Search for the cell housing the specified text and yield its (x, y) center coordinate. 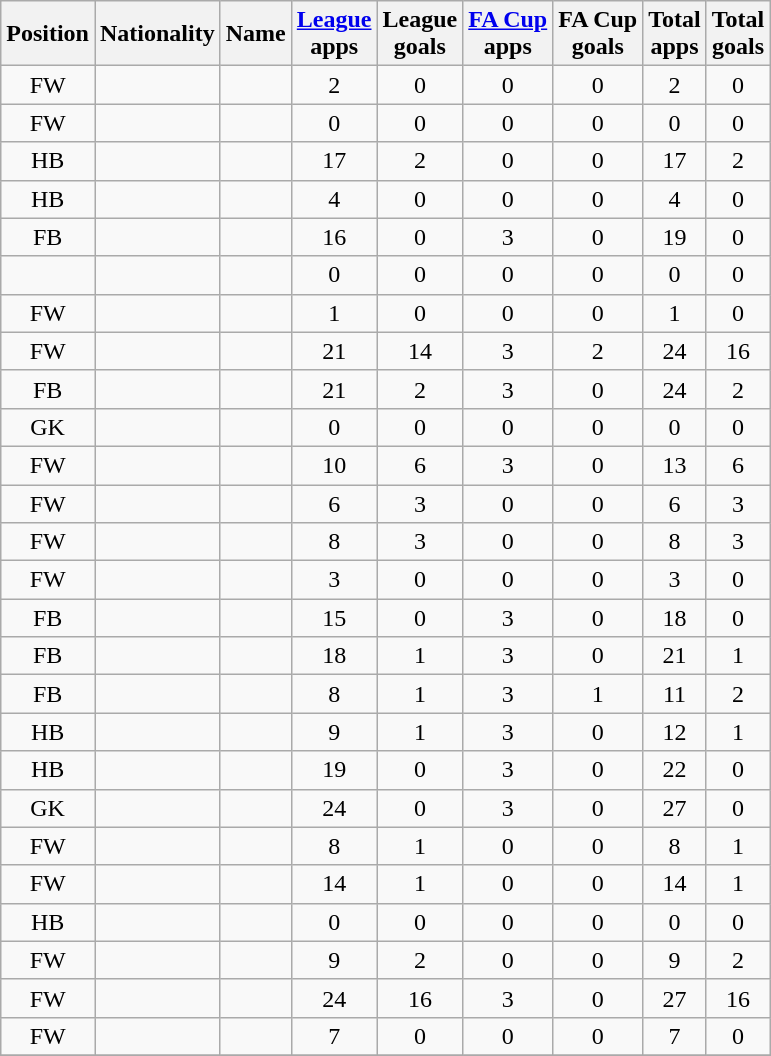
12 (675, 732)
Totalgoals (738, 34)
10 (334, 465)
11 (675, 694)
Name (256, 34)
FA Cupapps (508, 34)
Totalapps (675, 34)
Leaguegoals (420, 34)
Position (48, 34)
Leagueapps (334, 34)
15 (334, 618)
22 (675, 770)
13 (675, 465)
Nationality (157, 34)
FA Cupgoals (598, 34)
